Scan for the cell matching the given text and deliver its (x, y) coordinate at center. 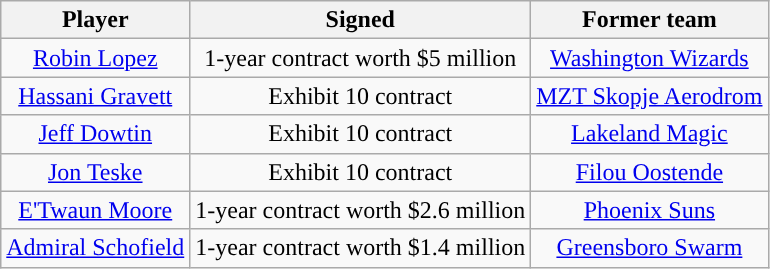
E'Twaun Moore (96, 210)
Robin Lopez (96, 58)
Player (96, 20)
Jon Teske (96, 172)
Signed (360, 20)
1-year contract worth $1.4 million (360, 248)
MZT Skopje Aerodrom (650, 96)
1-year contract worth $5 million (360, 58)
Former team (650, 20)
Phoenix Suns (650, 210)
Hassani Gravett (96, 96)
Greensboro Swarm (650, 248)
Lakeland Magic (650, 134)
Jeff Dowtin (96, 134)
Admiral Schofield (96, 248)
1-year contract worth $2.6 million (360, 210)
Filou Oostende (650, 172)
Washington Wizards (650, 58)
